From the cell containing the given text, extract its center point as [x, y] coordinate. 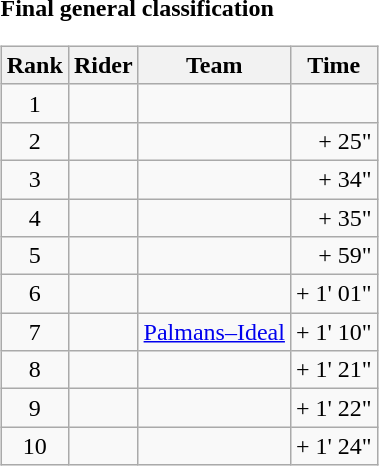
+ 1' 21" [334, 370]
Palmans–Ideal [214, 332]
10 [34, 446]
2 [34, 141]
+ 25" [334, 141]
+ 1' 01" [334, 294]
8 [34, 370]
6 [34, 294]
5 [34, 256]
+ 1' 24" [334, 446]
7 [34, 332]
+ 1' 22" [334, 408]
Rider [103, 65]
+ 59" [334, 256]
Team [214, 65]
+ 1' 10" [334, 332]
9 [34, 408]
1 [34, 103]
4 [34, 217]
Rank [34, 65]
Time [334, 65]
+ 35" [334, 217]
3 [34, 179]
+ 34" [334, 179]
